Pinpoint the cell where the given text exists, returning its [X, Y] midpoint coordinate. 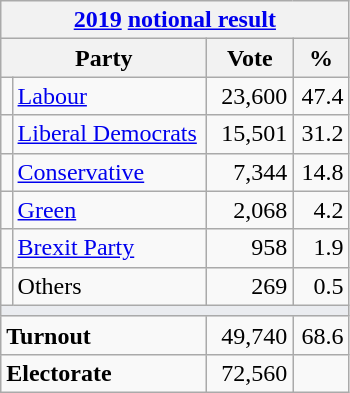
23,600 [250, 96]
7,344 [250, 172]
1.9 [321, 248]
958 [250, 248]
Green [110, 210]
72,560 [250, 373]
0.5 [321, 286]
Liberal Democrats [110, 134]
Turnout [104, 335]
14.8 [321, 172]
31.2 [321, 134]
47.4 [321, 96]
Conservative [110, 172]
2,068 [250, 210]
49,740 [250, 335]
269 [250, 286]
68.6 [321, 335]
Vote [250, 58]
Party [104, 58]
15,501 [250, 134]
Electorate [104, 373]
Others [110, 286]
Labour [110, 96]
2019 notional result [175, 20]
4.2 [321, 210]
Brexit Party [110, 248]
% [321, 58]
